From the cell containing the given text, extract its center point as [x, y] coordinate. 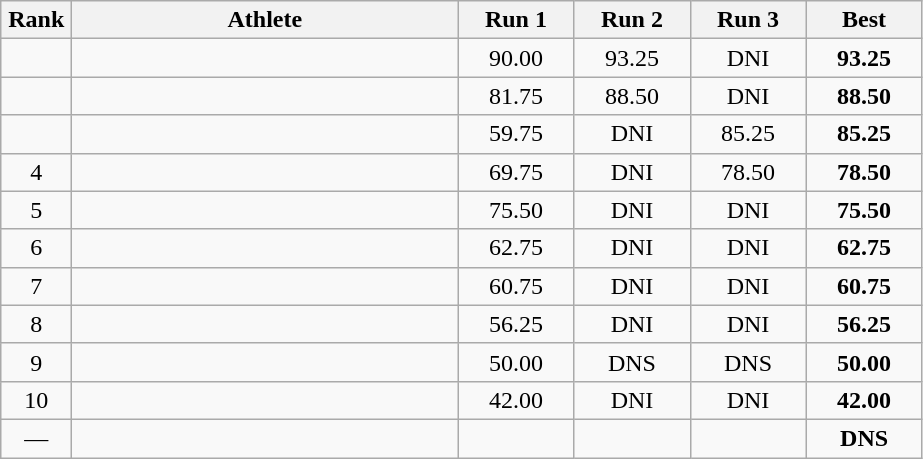
Best [864, 20]
10 [36, 400]
59.75 [516, 134]
81.75 [516, 96]
7 [36, 286]
— [36, 438]
Athlete [265, 20]
90.00 [516, 58]
Run 3 [748, 20]
69.75 [516, 172]
5 [36, 210]
Rank [36, 20]
4 [36, 172]
8 [36, 324]
Run 1 [516, 20]
Run 2 [632, 20]
6 [36, 248]
9 [36, 362]
